Locate the cell with the specified text and output its [X, Y] center coordinate. 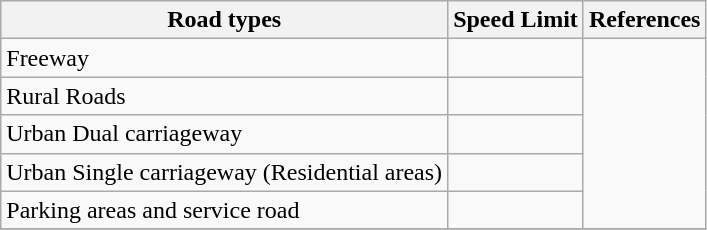
Road types [224, 20]
References [644, 20]
Urban Single carriageway (Residential areas) [224, 172]
Rural Roads [224, 96]
Freeway [224, 58]
Parking areas and service road [224, 210]
Speed Limit [516, 20]
Urban Dual carriageway [224, 134]
